Identify which cell holds the provided text, then report its [x, y] central coordinate. 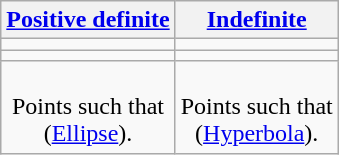
Indefinite [256, 20]
Points such that (Ellipse). [88, 107]
Points such that (Hyperbola). [256, 107]
Positive definite [88, 20]
